Scan for the cell matching the given text and deliver its (x, y) coordinate at center. 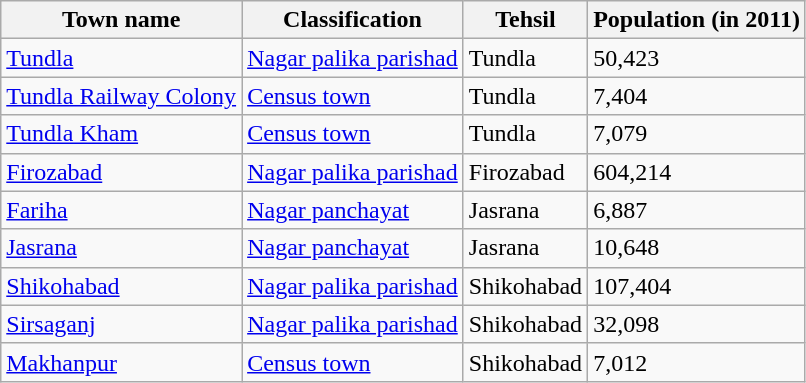
Town name (122, 20)
32,098 (697, 324)
7,012 (697, 362)
107,404 (697, 286)
Sirsaganj (122, 324)
10,648 (697, 248)
Tundla Railway Colony (122, 96)
Makhanpur (122, 362)
Tundla Kham (122, 134)
Tehsil (525, 20)
7,079 (697, 134)
Population (in 2011) (697, 20)
50,423 (697, 58)
7,404 (697, 96)
Fariha (122, 210)
604,214 (697, 172)
Classification (353, 20)
6,887 (697, 210)
